Capture the cell that displays the provided text and extract its (x, y) central coordinate. 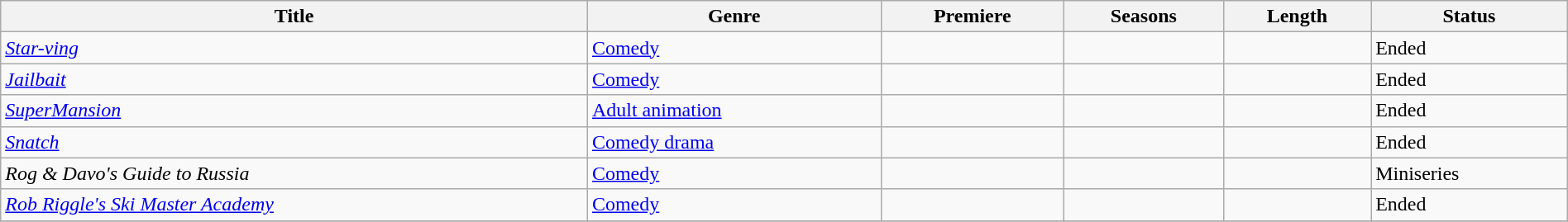
Miniseries (1470, 173)
Star-ving (294, 48)
Status (1470, 17)
Rob Riggle's Ski Master Academy (294, 205)
Title (294, 17)
Seasons (1145, 17)
SuperMansion (294, 111)
Rog & Davo's Guide to Russia (294, 173)
Genre (734, 17)
Comedy drama (734, 142)
Adult animation (734, 111)
Length (1297, 17)
Jailbait (294, 79)
Snatch (294, 142)
Premiere (973, 17)
